Pinpoint the cell where the given text exists, returning its [X, Y] midpoint coordinate. 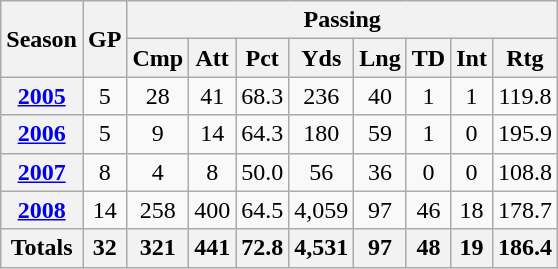
400 [212, 210]
4,059 [322, 210]
68.3 [262, 96]
2006 [42, 134]
119.8 [524, 96]
Lng [380, 58]
236 [322, 96]
GP [104, 39]
108.8 [524, 172]
321 [158, 248]
178.7 [524, 210]
28 [158, 96]
46 [428, 210]
Totals [42, 248]
9 [158, 134]
258 [158, 210]
Yds [322, 58]
72.8 [262, 248]
2005 [42, 96]
40 [380, 96]
2007 [42, 172]
32 [104, 248]
441 [212, 248]
2008 [42, 210]
48 [428, 248]
Passing [342, 20]
4,531 [322, 248]
Season [42, 39]
19 [472, 248]
Cmp [158, 58]
4 [158, 172]
195.9 [524, 134]
186.4 [524, 248]
Int [472, 58]
56 [322, 172]
50.0 [262, 172]
Pct [262, 58]
59 [380, 134]
64.3 [262, 134]
Rtg [524, 58]
41 [212, 96]
TD [428, 58]
180 [322, 134]
18 [472, 210]
64.5 [262, 210]
36 [380, 172]
Att [212, 58]
